Extract the (X, Y) coordinate from the center of the cell holding the provided text.  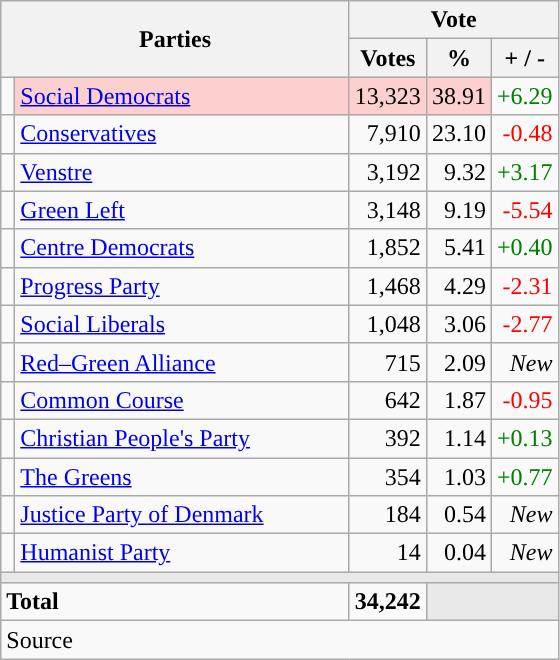
-2.77 (524, 324)
5.41 (458, 248)
354 (388, 477)
3.06 (458, 324)
-0.95 (524, 400)
23.10 (458, 134)
1.03 (458, 477)
Centre Democrats (182, 248)
14 (388, 553)
Social Liberals (182, 324)
184 (388, 515)
-5.54 (524, 210)
2.09 (458, 362)
+0.77 (524, 477)
3,148 (388, 210)
1,468 (388, 286)
13,323 (388, 96)
1,852 (388, 248)
Total (176, 602)
+3.17 (524, 172)
Parties (176, 39)
1.14 (458, 438)
0.04 (458, 553)
9.19 (458, 210)
0.54 (458, 515)
+6.29 (524, 96)
Common Course (182, 400)
Justice Party of Denmark (182, 515)
% (458, 58)
642 (388, 400)
Christian People's Party (182, 438)
1,048 (388, 324)
715 (388, 362)
Venstre (182, 172)
9.32 (458, 172)
1.87 (458, 400)
Red–Green Alliance (182, 362)
3,192 (388, 172)
Vote (454, 20)
4.29 (458, 286)
Progress Party (182, 286)
The Greens (182, 477)
7,910 (388, 134)
+0.40 (524, 248)
392 (388, 438)
+0.13 (524, 438)
Social Democrats (182, 96)
Source (280, 640)
-0.48 (524, 134)
+ / - (524, 58)
34,242 (388, 602)
Votes (388, 58)
38.91 (458, 96)
Green Left (182, 210)
Conservatives (182, 134)
-2.31 (524, 286)
Humanist Party (182, 553)
